Detect which cell encompasses the target text, then output its (X, Y) center coordinate. 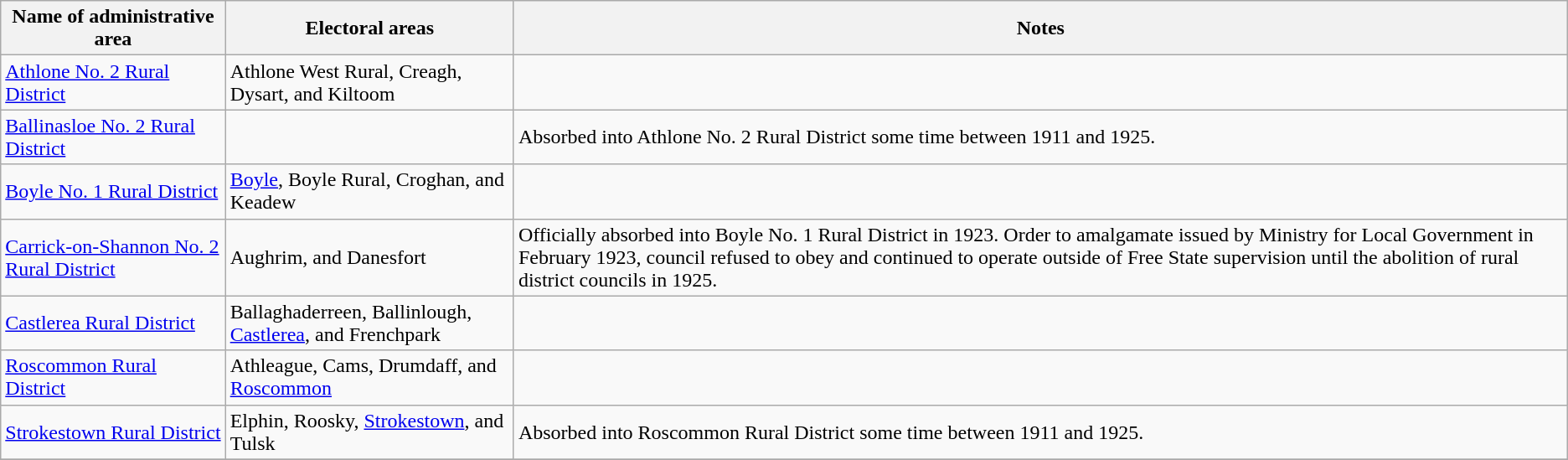
Elphin, Roosky, Strokestown, and Tulsk (369, 432)
Name of administrative area (113, 28)
Roscommon Rural District (113, 377)
Ballinasloe No. 2 Rural District (113, 137)
Absorbed into Roscommon Rural District some time between 1911 and 1925. (1040, 432)
Athlone No. 2 Rural District (113, 82)
Electoral areas (369, 28)
Castlerea Rural District (113, 323)
Absorbed into Athlone No. 2 Rural District some time between 1911 and 1925. (1040, 137)
Strokestown Rural District (113, 432)
Ballaghaderreen, Ballinlough, Castlerea, and Frenchpark (369, 323)
Boyle No. 1 Rural District (113, 191)
Athleague, Cams, Drumdaff, and Roscommon (369, 377)
Aughrim, and Danesfort (369, 257)
Notes (1040, 28)
Carrick-on-Shannon No. 2 Rural District (113, 257)
Boyle, Boyle Rural, Croghan, and Keadew (369, 191)
Athlone West Rural, Creagh, Dysart, and Kiltoom (369, 82)
